Capture the cell that displays the provided text and extract its [x, y] central coordinate. 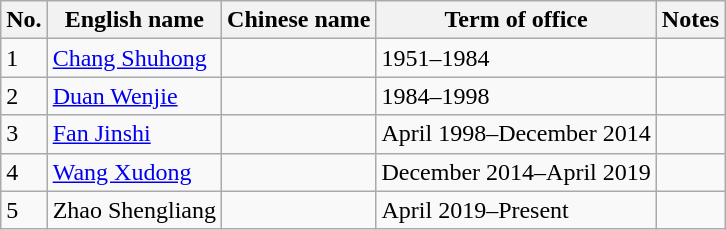
Wang Xudong [134, 172]
No. [24, 20]
Duan Wenjie [134, 96]
April 1998–December 2014 [516, 134]
1984–1998 [516, 96]
Chang Shuhong [134, 58]
1 [24, 58]
3 [24, 134]
2 [24, 96]
Term of office [516, 20]
1951–1984 [516, 58]
December 2014–April 2019 [516, 172]
Notes [690, 20]
April 2019–Present [516, 210]
Chinese name [299, 20]
4 [24, 172]
English name [134, 20]
5 [24, 210]
Zhao Shengliang [134, 210]
Fan Jinshi [134, 134]
